Identify which cell holds the provided text, then report its [X, Y] central coordinate. 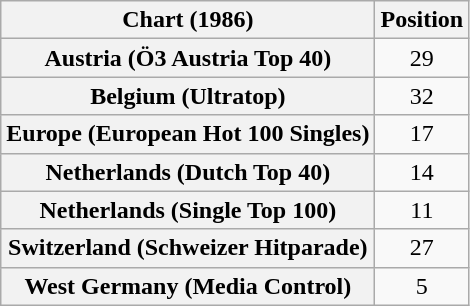
West Germany (Media Control) [188, 286]
Belgium (Ultratop) [188, 96]
Europe (European Hot 100 Singles) [188, 134]
17 [422, 134]
27 [422, 248]
Switzerland (Schweizer Hitparade) [188, 248]
Netherlands (Dutch Top 40) [188, 172]
Position [422, 20]
32 [422, 96]
Netherlands (Single Top 100) [188, 210]
Austria (Ö3 Austria Top 40) [188, 58]
14 [422, 172]
11 [422, 210]
29 [422, 58]
5 [422, 286]
Chart (1986) [188, 20]
